Identify which cell holds the provided text, then report its [X, Y] central coordinate. 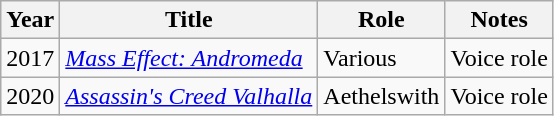
2017 [30, 58]
2020 [30, 96]
Title [189, 20]
Mass Effect: Andromeda [189, 58]
Year [30, 20]
Various [382, 58]
Role [382, 20]
Assassin's Creed Valhalla [189, 96]
Notes [500, 20]
Aethelswith [382, 96]
